Return the [X, Y] coordinate for the center point of the cell that contains the specified text.  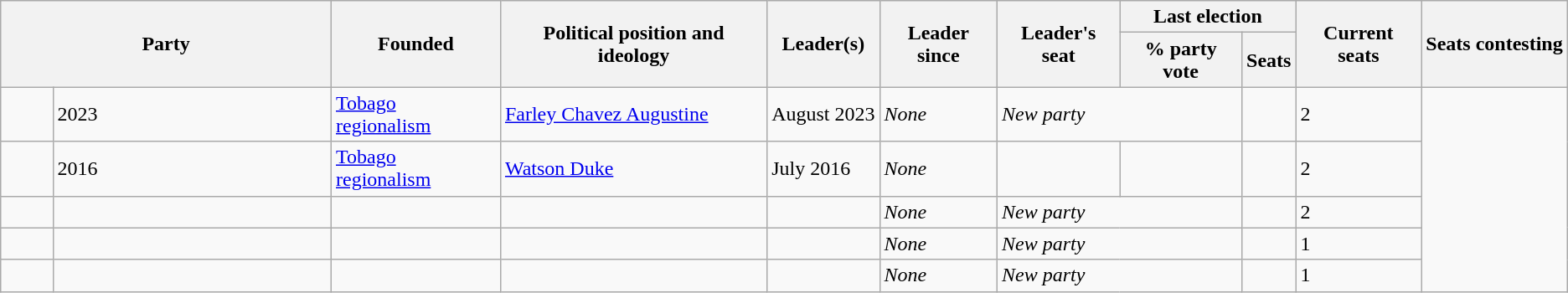
Leader(s) [823, 44]
2016 [192, 169]
Farley Chavez Augustine [633, 114]
Founded [415, 44]
2023 [192, 114]
Seats contesting [1494, 44]
Leader's seat [1059, 44]
Watson Duke [633, 169]
August 2023 [823, 114]
Political position and ideology [633, 44]
July 2016 [823, 169]
Leader since [938, 44]
Last election [1208, 17]
% party vote [1181, 60]
Party [166, 44]
Seats [1269, 60]
Current seats [1359, 44]
